Detect which cell encompasses the target text, then output its (x, y) center coordinate. 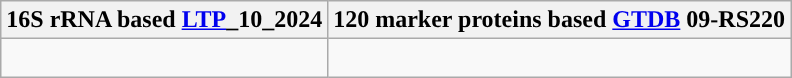
16S rRNA based LTP_10_2024 (164, 20)
120 marker proteins based GTDB 09-RS220 (560, 20)
